Identify which cell holds the provided text, then report its [X, Y] central coordinate. 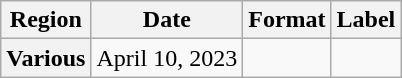
Format [287, 20]
Date [167, 20]
Various [46, 58]
Region [46, 20]
April 10, 2023 [167, 58]
Label [366, 20]
